Output the [x, y] coordinate of the center of the cell containing the given text.  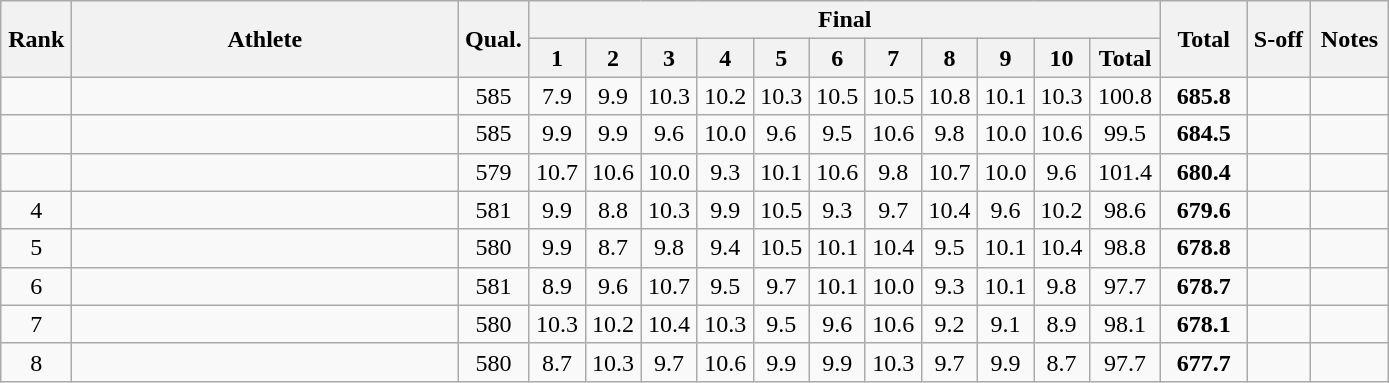
100.8 [1126, 96]
678.8 [1204, 248]
Athlete [265, 39]
684.5 [1204, 134]
Qual. [494, 39]
S-off [1279, 39]
98.6 [1126, 210]
10.8 [949, 96]
Rank [36, 39]
9.1 [1005, 324]
10 [1062, 58]
680.4 [1204, 172]
677.7 [1204, 362]
685.8 [1204, 96]
9 [1005, 58]
8.8 [613, 210]
678.1 [1204, 324]
9.2 [949, 324]
98.8 [1126, 248]
579 [494, 172]
679.6 [1204, 210]
98.1 [1126, 324]
99.5 [1126, 134]
9.4 [725, 248]
7.9 [557, 96]
678.7 [1204, 286]
3 [669, 58]
1 [557, 58]
Final [845, 20]
101.4 [1126, 172]
Notes [1350, 39]
2 [613, 58]
